Capture the cell that displays the provided text and extract its [X, Y] central coordinate. 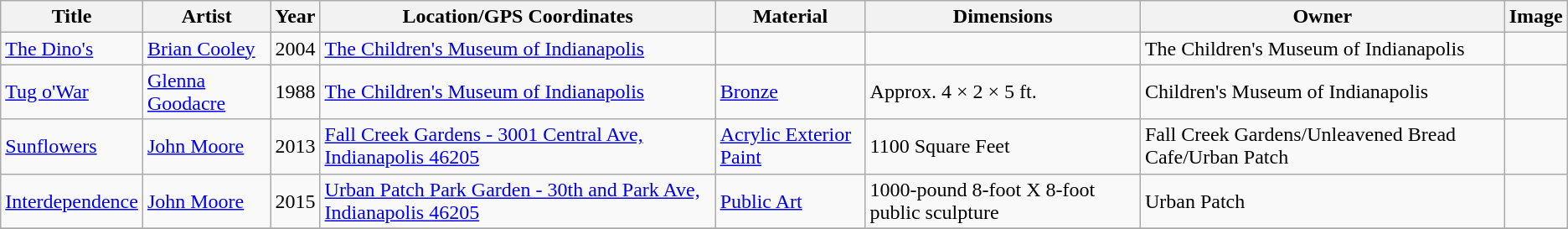
Brian Cooley [206, 49]
Urban Patch Park Garden - 30th and Park Ave, Indianapolis 46205 [518, 201]
2015 [295, 201]
2013 [295, 146]
Image [1536, 17]
The Dino's [72, 49]
1100 Square Feet [1003, 146]
Approx. 4 × 2 × 5 ft. [1003, 92]
Material [791, 17]
Public Art [791, 201]
Children's Museum of Indianapolis [1322, 92]
2004 [295, 49]
Bronze [791, 92]
Dimensions [1003, 17]
Fall Creek Gardens/Unleavened Bread Cafe/Urban Patch [1322, 146]
Location/GPS Coordinates [518, 17]
Tug o'War [72, 92]
Title [72, 17]
Fall Creek Gardens - 3001 Central Ave, Indianapolis 46205 [518, 146]
1000-pound 8-foot X 8-foot public sculpture [1003, 201]
Acrylic Exterior Paint [791, 146]
Urban Patch [1322, 201]
Sunflowers [72, 146]
1988 [295, 92]
Owner [1322, 17]
Artist [206, 17]
Glenna Goodacre [206, 92]
Year [295, 17]
Interdependence [72, 201]
